Scan for the cell matching the given text and deliver its (x, y) coordinate at center. 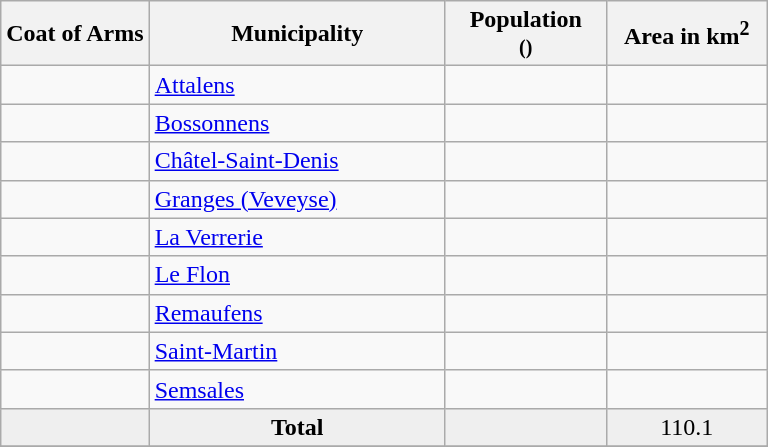
Semsales (297, 389)
110.1 (686, 427)
Area in km2 (686, 34)
Remaufens (297, 313)
Population() (526, 34)
Attalens (297, 85)
Coat of Arms (75, 34)
Le Flon (297, 275)
Saint-Martin (297, 351)
Municipality (297, 34)
Granges (Veveyse) (297, 199)
Total (297, 427)
Châtel-Saint-Denis (297, 161)
La Verrerie (297, 237)
Bossonnens (297, 123)
